Extract the [X, Y] coordinate from the center of the cell holding the provided text.  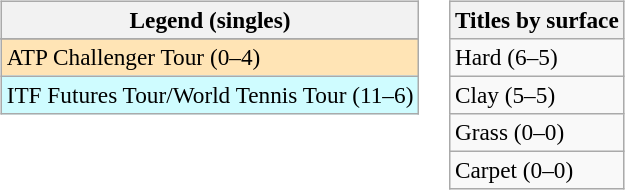
ATP Challenger Tour (0–4) [210, 57]
Clay (5–5) [538, 95]
Titles by surface [538, 20]
Carpet (0–0) [538, 171]
ITF Futures Tour/World Tennis Tour (11–6) [210, 95]
Grass (0–0) [538, 133]
Legend (singles) [210, 20]
Hard (6–5) [538, 57]
